From the cell containing the given text, extract its center point as [x, y] coordinate. 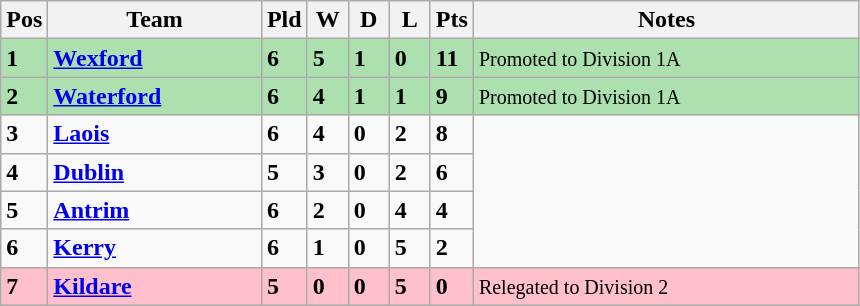
Team [155, 20]
11 [452, 58]
Pts [452, 20]
8 [452, 134]
Dublin [155, 172]
D [368, 20]
7 [24, 286]
Relegated to Division 2 [666, 286]
Kildare [155, 286]
Wexford [155, 58]
Waterford [155, 96]
Antrim [155, 210]
L [410, 20]
Kerry [155, 248]
9 [452, 96]
Pos [24, 20]
Laois [155, 134]
Notes [666, 20]
W [328, 20]
Pld [284, 20]
